Provide the [X, Y] coordinate of the cell's center where the given text is located.  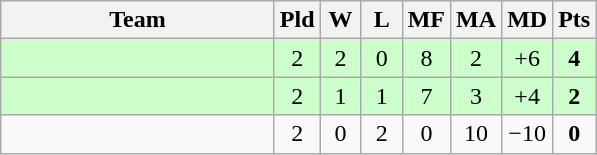
4 [574, 58]
7 [426, 96]
Pld [297, 20]
MF [426, 20]
+4 [528, 96]
−10 [528, 134]
8 [426, 58]
L [382, 20]
3 [476, 96]
W [340, 20]
Team [138, 20]
MD [528, 20]
MA [476, 20]
+6 [528, 58]
10 [476, 134]
Pts [574, 20]
